Identify which cell holds the provided text, then report its (x, y) central coordinate. 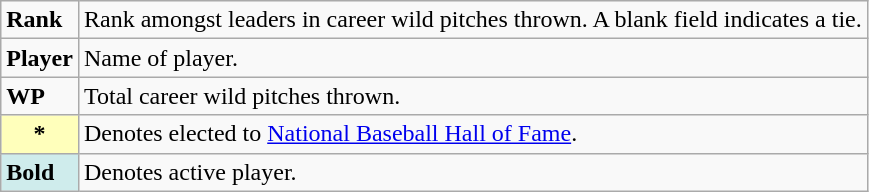
Name of player. (472, 58)
Bold (40, 172)
Rank (40, 20)
Rank amongst leaders in career wild pitches thrown. A blank field indicates a tie. (472, 20)
Denotes elected to National Baseball Hall of Fame. (472, 134)
* (40, 134)
WP (40, 96)
Denotes active player. (472, 172)
Total career wild pitches thrown. (472, 96)
Player (40, 58)
